Locate the cell with the specified text and output its (x, y) center coordinate. 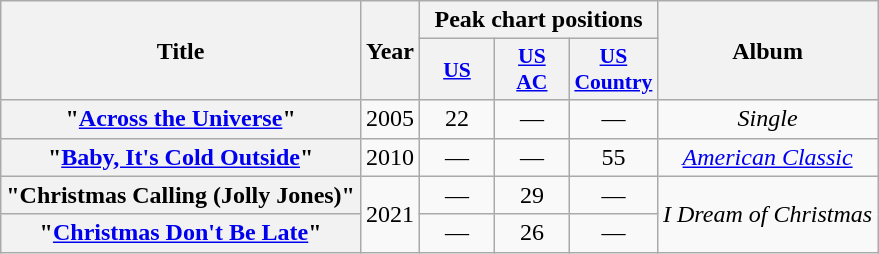
American Classic (767, 157)
"Christmas Calling (Jolly Jones)" (181, 195)
Single (767, 119)
55 (613, 157)
Title (181, 50)
"Baby, It's Cold Outside" (181, 157)
USAC (532, 70)
2005 (390, 119)
Album (767, 50)
"Across the Universe" (181, 119)
I Dream of Christmas (767, 214)
"Christmas Don't Be Late" (181, 233)
2021 (390, 214)
26 (532, 233)
Year (390, 50)
Peak chart positions (539, 20)
2010 (390, 157)
29 (532, 195)
USCountry (613, 70)
22 (458, 119)
US (458, 70)
